Output the (x, y) coordinate of the center of the cell containing the given text.  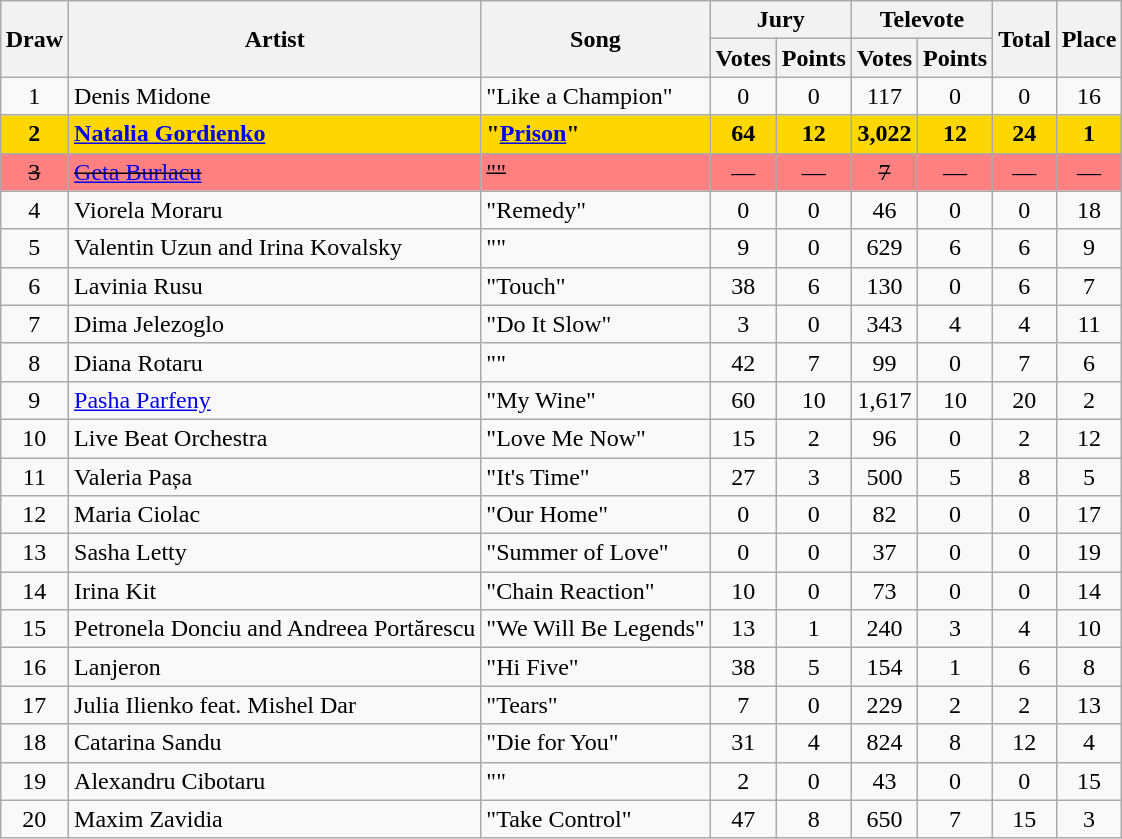
"Love Me Now" (596, 438)
Artist (275, 39)
Pasha Parfeny (275, 400)
Diana Rotaru (275, 362)
Valeria Pașa (275, 477)
"Like a Champion" (596, 96)
629 (884, 248)
73 (884, 591)
117 (884, 96)
154 (884, 667)
Total (1025, 39)
Lavinia Rusu (275, 286)
Place (1089, 39)
Catarina Sandu (275, 743)
"Take Control" (596, 819)
500 (884, 477)
96 (884, 438)
Lanjeron (275, 667)
Natalia Gordienko (275, 134)
43 (884, 781)
Sasha Letty (275, 553)
"Hi Five" (596, 667)
Dima Jelezoglo (275, 324)
"Summer of Love" (596, 553)
Petronela Donciu and Andreea Portărescu (275, 629)
"Our Home" (596, 515)
24 (1025, 134)
47 (743, 819)
"Prison" (596, 134)
"My Wine" (596, 400)
1,617 (884, 400)
240 (884, 629)
"It's Time" (596, 477)
27 (743, 477)
Denis Midone (275, 96)
3,022 (884, 134)
650 (884, 819)
"We Will Be Legends" (596, 629)
"Die for You" (596, 743)
Maria Ciolac (275, 515)
64 (743, 134)
Geta Burlacu (275, 172)
60 (743, 400)
824 (884, 743)
"Touch" (596, 286)
Song (596, 39)
42 (743, 362)
"Tears" (596, 705)
Valentin Uzun and Irina Kovalsky (275, 248)
Draw (34, 39)
Live Beat Orchestra (275, 438)
82 (884, 515)
99 (884, 362)
"Do It Slow" (596, 324)
229 (884, 705)
Televote (922, 20)
Jury (780, 20)
31 (743, 743)
Irina Kit (275, 591)
46 (884, 210)
Julia Ilienko feat. Mishel Dar (275, 705)
343 (884, 324)
Alexandru Cibotaru (275, 781)
37 (884, 553)
Viorela Moraru (275, 210)
"Remedy" (596, 210)
"Chain Reaction" (596, 591)
130 (884, 286)
Maxim Zavidia (275, 819)
